From the cell containing the given text, extract its center point as [x, y] coordinate. 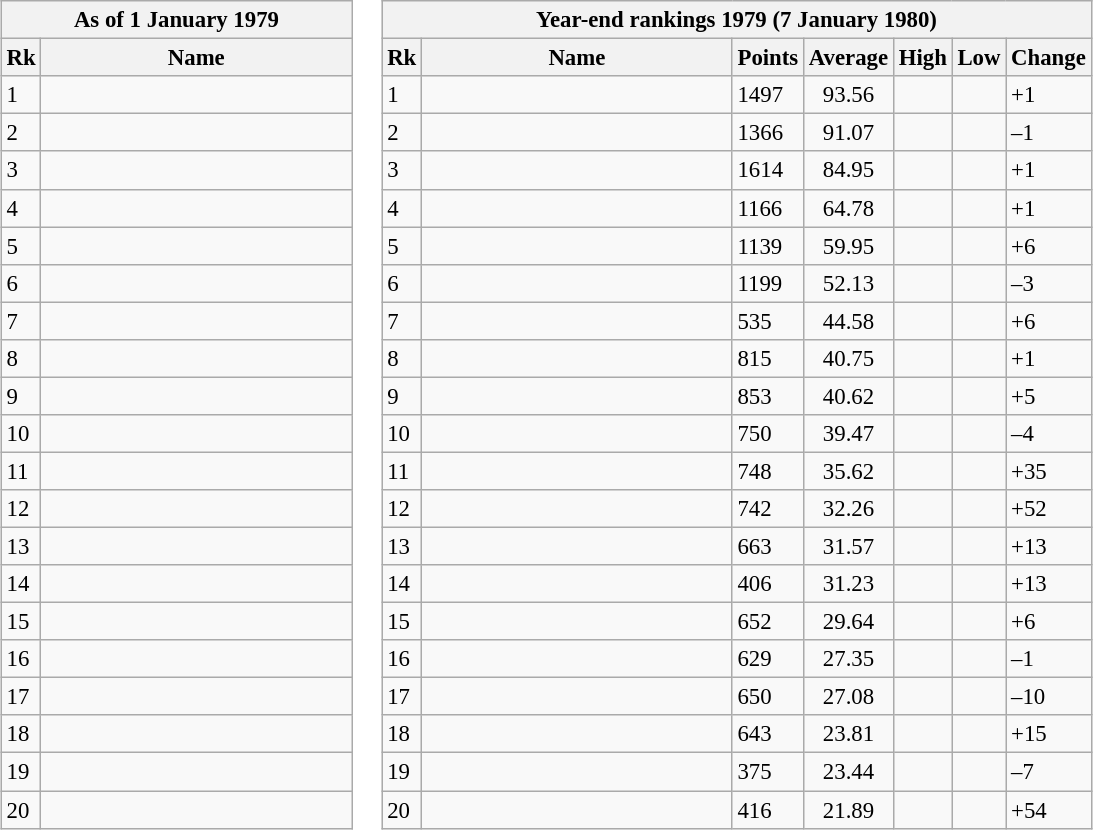
59.95 [849, 246]
40.75 [849, 358]
1497 [768, 95]
As of 1 January 1979 [176, 20]
750 [768, 434]
742 [768, 509]
Year-end rankings 1979 (7 January 1980) [736, 20]
39.47 [849, 434]
23.44 [849, 772]
Low [979, 58]
–3 [1048, 283]
93.56 [849, 95]
31.57 [849, 546]
1199 [768, 283]
23.81 [849, 734]
416 [768, 809]
406 [768, 584]
32.26 [849, 509]
+5 [1048, 396]
Points [768, 58]
44.58 [849, 321]
52.13 [849, 283]
27.08 [849, 697]
40.62 [849, 396]
629 [768, 659]
1139 [768, 246]
748 [768, 471]
+35 [1048, 471]
Change [1048, 58]
652 [768, 622]
64.78 [849, 208]
High [922, 58]
21.89 [849, 809]
27.35 [849, 659]
29.64 [849, 622]
1366 [768, 133]
+54 [1048, 809]
–4 [1048, 434]
535 [768, 321]
643 [768, 734]
+52 [1048, 509]
84.95 [849, 170]
815 [768, 358]
+15 [1048, 734]
–7 [1048, 772]
31.23 [849, 584]
Average [849, 58]
1614 [768, 170]
375 [768, 772]
1166 [768, 208]
35.62 [849, 471]
91.07 [849, 133]
663 [768, 546]
–10 [1048, 697]
853 [768, 396]
650 [768, 697]
